Find where the given text appears and provide that cell's center as [x, y] coordinate. 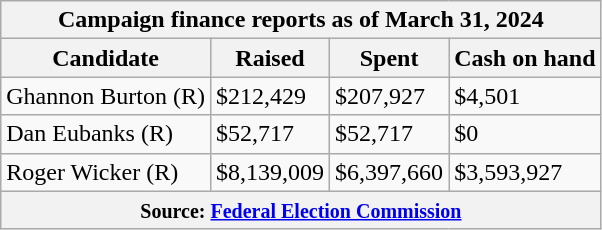
Ghannon Burton (R) [106, 96]
Candidate [106, 58]
Campaign finance reports as of March 31, 2024 [301, 20]
Raised [270, 58]
$4,501 [525, 96]
$212,429 [270, 96]
Dan Eubanks (R) [106, 134]
Cash on hand [525, 58]
$8,139,009 [270, 172]
Roger Wicker (R) [106, 172]
Spent [390, 58]
$3,593,927 [525, 172]
$6,397,660 [390, 172]
$207,927 [390, 96]
Source: Federal Election Commission [301, 210]
$0 [525, 134]
